For the text-containing cell, return its midpoint in (X, Y) coordinate format. 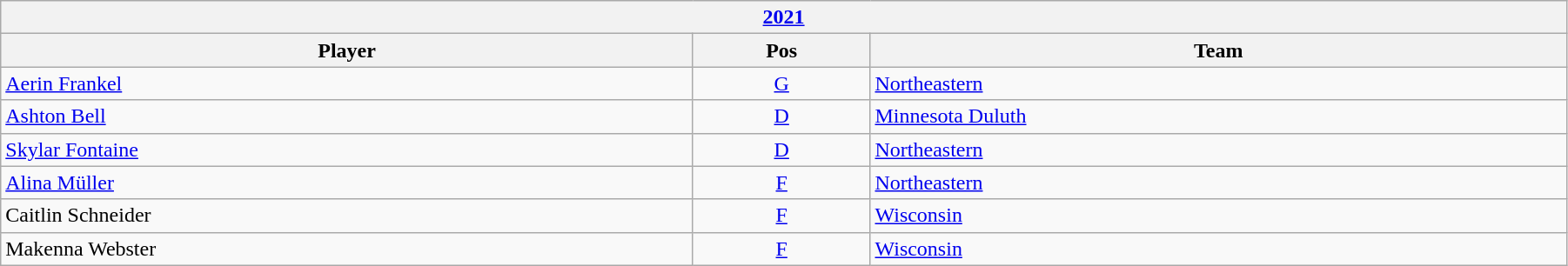
Team (1218, 50)
Player (347, 50)
Skylar Fontaine (347, 150)
Ashton Bell (347, 116)
Minnesota Duluth (1218, 116)
2021 (784, 17)
G (781, 83)
Caitlin Schneider (347, 216)
Makenna Webster (347, 249)
Alina Müller (347, 183)
Aerin Frankel (347, 83)
Pos (781, 50)
